From the cell containing the given text, extract its center point as (X, Y) coordinate. 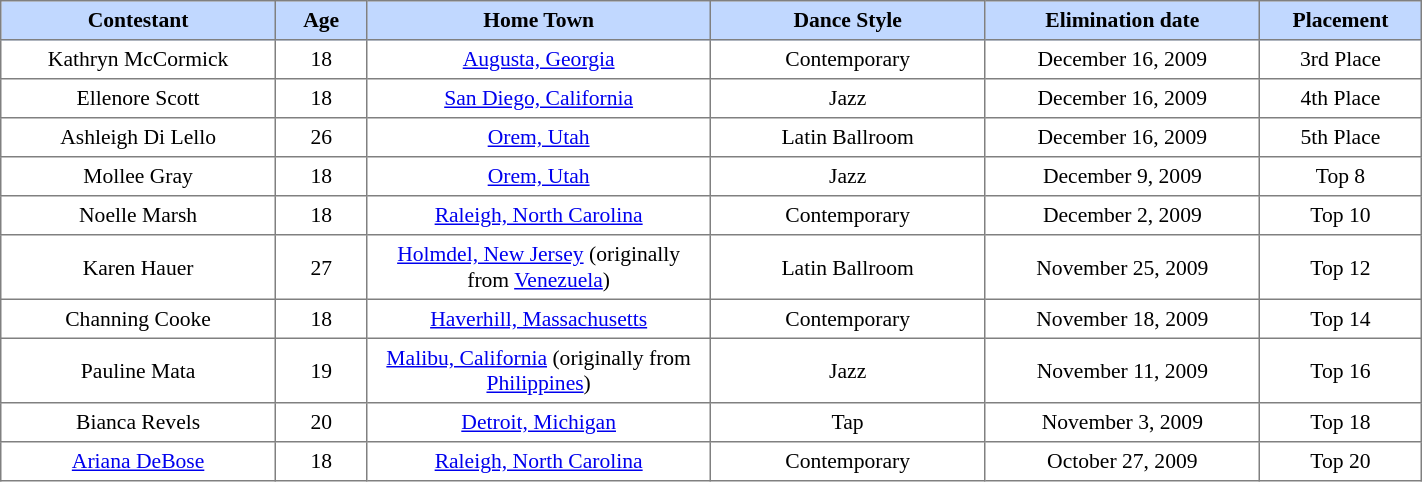
Noelle Marsh (138, 216)
Placement (1341, 20)
Top 8 (1341, 176)
Holmdel, New Jersey (originally from Venezuela) (538, 267)
Top 14 (1341, 318)
Top 18 (1341, 422)
3rd Place (1341, 60)
December 2, 2009 (1122, 216)
5th Place (1341, 138)
San Diego, California (538, 98)
Home Town (538, 20)
Kathryn McCormick (138, 60)
November 11, 2009 (1122, 370)
Karen Hauer (138, 267)
Elimination date (1122, 20)
Ashleigh Di Lello (138, 138)
October 27, 2009 (1122, 462)
Channing Cooke (138, 318)
Top 16 (1341, 370)
Detroit, Michigan (538, 422)
December 9, 2009 (1122, 176)
20 (321, 422)
Top 10 (1341, 216)
November 3, 2009 (1122, 422)
Age (321, 20)
November 18, 2009 (1122, 318)
Ellenore Scott (138, 98)
Tap (848, 422)
November 25, 2009 (1122, 267)
Malibu, California (originally from Philippines) (538, 370)
Haverhill, Massachusetts (538, 318)
Mollee Gray (138, 176)
Dance Style (848, 20)
Ariana DeBose (138, 462)
Pauline Mata (138, 370)
Bianca Revels (138, 422)
Top 20 (1341, 462)
Top 12 (1341, 267)
Augusta, Georgia (538, 60)
26 (321, 138)
4th Place (1341, 98)
27 (321, 267)
19 (321, 370)
Contestant (138, 20)
